Search for the cell housing the specified text and yield its (X, Y) center coordinate. 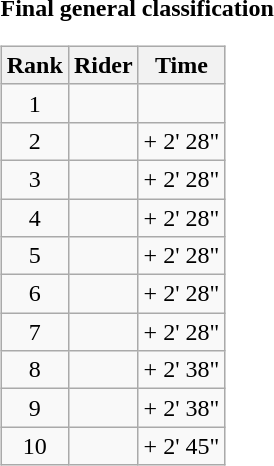
Rank (34, 65)
+ 2' 45" (182, 446)
2 (34, 141)
Rider (103, 65)
5 (34, 256)
6 (34, 294)
3 (34, 179)
8 (34, 370)
Time (182, 65)
4 (34, 217)
9 (34, 408)
7 (34, 332)
10 (34, 446)
1 (34, 103)
